Return the [X, Y] coordinate for the center point of the cell that contains the specified text.  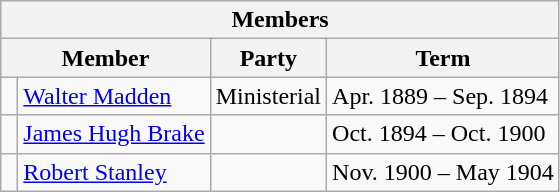
Party [268, 58]
Members [280, 20]
Nov. 1900 – May 1904 [444, 172]
Oct. 1894 – Oct. 1900 [444, 134]
Term [444, 58]
James Hugh Brake [114, 134]
Robert Stanley [114, 172]
Apr. 1889 – Sep. 1894 [444, 96]
Ministerial [268, 96]
Walter Madden [114, 96]
Member [106, 58]
